Locate the cell with the specified text and output its (x, y) center coordinate. 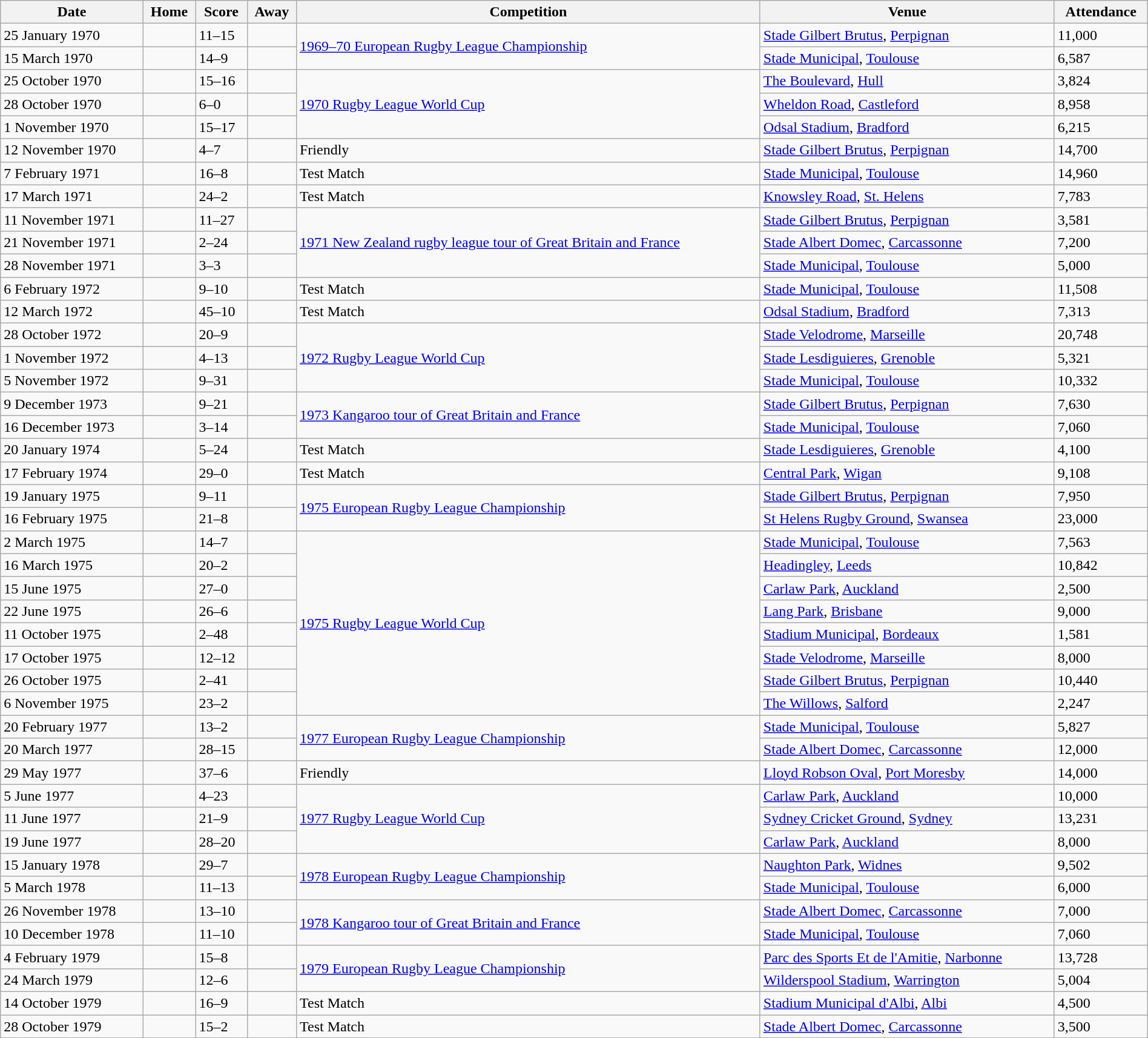
Stadium Municipal, Bordeaux (907, 634)
2–48 (222, 634)
2 March 1975 (71, 542)
4–13 (222, 358)
12 March 1972 (71, 312)
7,313 (1101, 312)
12–6 (222, 980)
23–2 (222, 704)
Venue (907, 12)
10,440 (1101, 681)
15 March 1970 (71, 58)
7 February 1971 (71, 173)
5,000 (1101, 265)
9,000 (1101, 611)
3,824 (1101, 81)
9–21 (222, 404)
11 October 1975 (71, 634)
27–0 (222, 588)
12 November 1970 (71, 150)
15 January 1978 (71, 865)
28–20 (222, 842)
29 May 1977 (71, 773)
10,332 (1101, 381)
28–15 (222, 750)
1 November 1972 (71, 358)
1977 European Rugby League Championship (528, 738)
11–13 (222, 888)
1978 Kangaroo tour of Great Britain and France (528, 922)
2,500 (1101, 588)
17 February 1974 (71, 473)
6,000 (1101, 888)
1973 Kangaroo tour of Great Britain and France (528, 415)
The Boulevard, Hull (907, 81)
15 June 1975 (71, 588)
The Willows, Salford (907, 704)
24–2 (222, 196)
Headingley, Leeds (907, 565)
1978 European Rugby League Championship (528, 876)
11–15 (222, 35)
22 June 1975 (71, 611)
Competition (528, 12)
14,000 (1101, 773)
11 November 1971 (71, 219)
1 November 1970 (71, 127)
14 October 1979 (71, 1003)
Parc des Sports Et de l'Amitie, Narbonne (907, 957)
Home (170, 12)
7,000 (1101, 911)
16–8 (222, 173)
16 February 1975 (71, 519)
5 June 1977 (71, 796)
20–9 (222, 335)
7,630 (1101, 404)
4,100 (1101, 450)
13–2 (222, 727)
1971 New Zealand rugby league tour of Great Britain and France (528, 242)
11–10 (222, 934)
2–41 (222, 681)
1,581 (1101, 634)
14,700 (1101, 150)
20 February 1977 (71, 727)
12–12 (222, 657)
21 November 1971 (71, 242)
6,587 (1101, 58)
45–10 (222, 312)
16 December 1973 (71, 427)
10,842 (1101, 565)
4–23 (222, 796)
10,000 (1101, 796)
4 February 1979 (71, 957)
9,108 (1101, 473)
7,950 (1101, 496)
3–14 (222, 427)
Wheldon Road, Castleford (907, 104)
28 October 1970 (71, 104)
24 March 1979 (71, 980)
St Helens Rugby Ground, Swansea (907, 519)
14,960 (1101, 173)
29–7 (222, 865)
6–0 (222, 104)
5 March 1978 (71, 888)
14–9 (222, 58)
25 October 1970 (71, 81)
15–2 (222, 1026)
28 October 1972 (71, 335)
5,004 (1101, 980)
6 February 1972 (71, 289)
5,321 (1101, 358)
Lloyd Robson Oval, Port Moresby (907, 773)
9 December 1973 (71, 404)
20 January 1974 (71, 450)
7,200 (1101, 242)
4–7 (222, 150)
3–3 (222, 265)
26–6 (222, 611)
Score (222, 12)
4,500 (1101, 1003)
Stadium Municipal d'Albi, Albi (907, 1003)
2,247 (1101, 704)
1975 European Rugby League Championship (528, 507)
23,000 (1101, 519)
16 March 1975 (71, 565)
2–24 (222, 242)
11–27 (222, 219)
20–2 (222, 565)
3,581 (1101, 219)
28 October 1979 (71, 1026)
15–16 (222, 81)
3,500 (1101, 1026)
15–8 (222, 957)
26 October 1975 (71, 681)
29–0 (222, 473)
Away (271, 12)
1972 Rugby League World Cup (528, 358)
9–31 (222, 381)
6,215 (1101, 127)
26 November 1978 (71, 911)
1975 Rugby League World Cup (528, 623)
Date (71, 12)
11,508 (1101, 289)
11,000 (1101, 35)
13–10 (222, 911)
20,748 (1101, 335)
5 November 1972 (71, 381)
Wilderspool Stadium, Warrington (907, 980)
21–9 (222, 819)
5,827 (1101, 727)
6 November 1975 (71, 704)
10 December 1978 (71, 934)
37–6 (222, 773)
20 March 1977 (71, 750)
13,231 (1101, 819)
19 January 1975 (71, 496)
9–11 (222, 496)
1970 Rugby League World Cup (528, 104)
Naughton Park, Widnes (907, 865)
1977 Rugby League World Cup (528, 819)
7,783 (1101, 196)
16–9 (222, 1003)
12,000 (1101, 750)
28 November 1971 (71, 265)
Central Park, Wigan (907, 473)
8,958 (1101, 104)
9–10 (222, 289)
9,502 (1101, 865)
Knowsley Road, St. Helens (907, 196)
5–24 (222, 450)
11 June 1977 (71, 819)
7,563 (1101, 542)
21–8 (222, 519)
14–7 (222, 542)
17 October 1975 (71, 657)
1969–70 European Rugby League Championship (528, 47)
Lang Park, Brisbane (907, 611)
19 June 1977 (71, 842)
25 January 1970 (71, 35)
Sydney Cricket Ground, Sydney (907, 819)
1979 European Rugby League Championship (528, 968)
13,728 (1101, 957)
15–17 (222, 127)
Attendance (1101, 12)
17 March 1971 (71, 196)
